Provide the (x, y) coordinate of the cell's center where the given text is located.  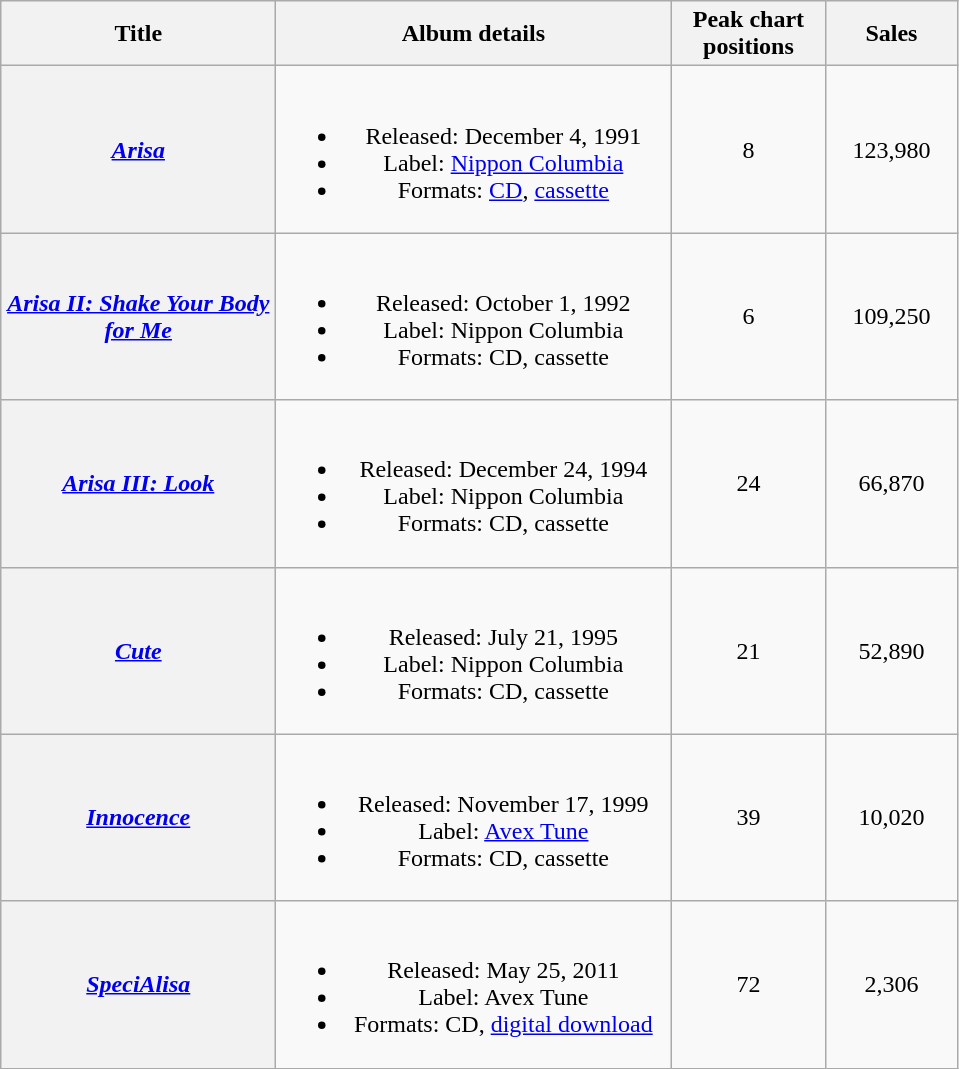
Sales (892, 34)
Released: December 24, 1994Label: Nippon ColumbiaFormats: CD, cassette (474, 484)
Released: November 17, 1999Label: Avex TuneFormats: CD, cassette (474, 818)
Innocence (138, 818)
Cute (138, 650)
Released: July 21, 1995Label: Nippon ColumbiaFormats: CD, cassette (474, 650)
66,870 (892, 484)
Title (138, 34)
Released: May 25, 2011Label: Avex TuneFormats: CD, digital download (474, 984)
6 (748, 316)
24 (748, 484)
Arisa (138, 150)
SpeciAlisa (138, 984)
Album details (474, 34)
123,980 (892, 150)
52,890 (892, 650)
72 (748, 984)
Peak chart positions (748, 34)
2,306 (892, 984)
Arisa III: Look (138, 484)
Released: December 4, 1991Label: Nippon ColumbiaFormats: CD, cassette (474, 150)
Released: October 1, 1992Label: Nippon ColumbiaFormats: CD, cassette (474, 316)
21 (748, 650)
39 (748, 818)
8 (748, 150)
10,020 (892, 818)
109,250 (892, 316)
Arisa II: Shake Your Body for Me (138, 316)
